Provide the (x, y) coordinate of the cell's center where the given text is located.  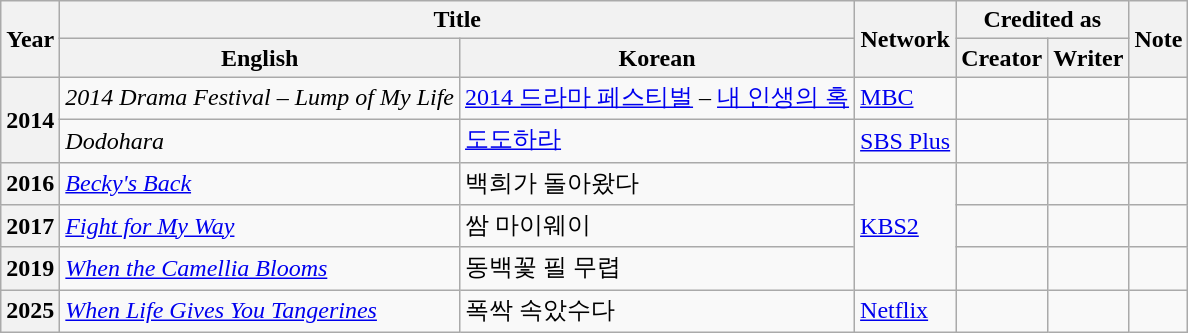
2019 (30, 268)
Becky's Back (260, 184)
SBS Plus (906, 140)
2016 (30, 184)
KBS2 (906, 226)
쌈 마이웨이 (658, 226)
백희가 돌아왔다 (658, 184)
폭싹 속았수다 (658, 312)
Korean (658, 58)
Year (30, 39)
Network (906, 39)
2014 드라마 페스티벌 – 내 인생의 혹 (658, 98)
2025 (30, 312)
Credited as (1042, 20)
도도하라 (658, 140)
2014 Drama Festival – Lump of My Life (260, 98)
Writer (1088, 58)
2014 (30, 120)
Note (1158, 39)
Creator (1002, 58)
When Life Gives You Tangerines (260, 312)
When the Camellia Blooms (260, 268)
Dodohara (260, 140)
English (260, 58)
동백꽃 필 무렵 (658, 268)
Fight for My Way (260, 226)
2017 (30, 226)
Netflix (906, 312)
Title (458, 20)
MBC (906, 98)
